Identify which cell holds the provided text, then report its (x, y) central coordinate. 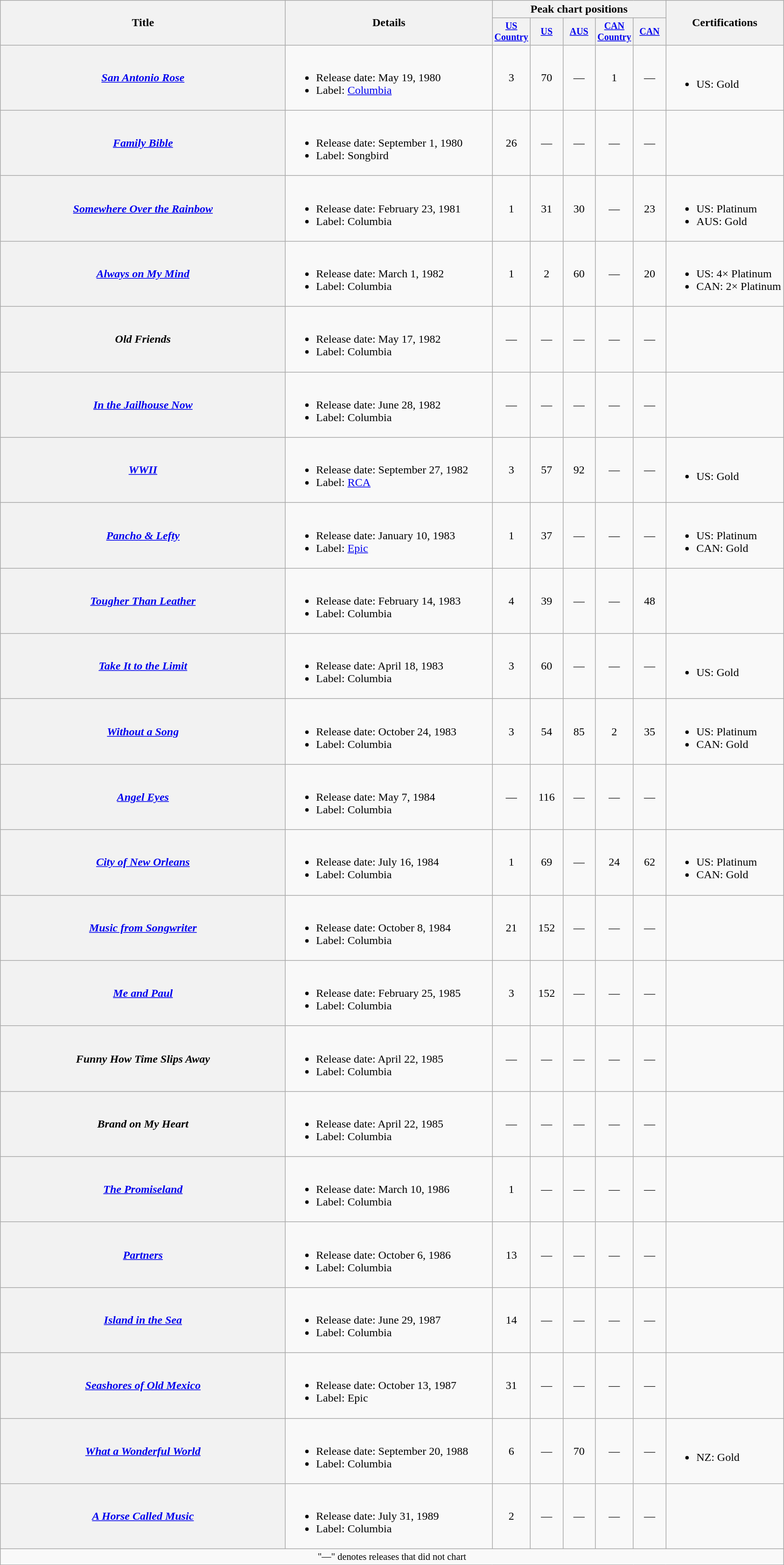
Angel Eyes (143, 797)
Release date: January 10, 1983Label: Epic (389, 536)
Pancho & Lefty (143, 536)
85 (579, 732)
A Horse Called Music (143, 1516)
In the Jailhouse Now (143, 405)
21 (511, 928)
Release date: April 18, 1983Label: Columbia (389, 666)
57 (547, 470)
Family Bible (143, 143)
13 (511, 1255)
4 (511, 601)
Release date: October 13, 1987Label: Epic (389, 1386)
Release date: September 1, 1980Label: Songbird (389, 143)
Details (389, 23)
Island in the Sea (143, 1320)
Funny How Time Slips Away (143, 1058)
37 (547, 536)
Release date: July 16, 1984Label: Columbia (389, 862)
US: PlatinumAUS: Gold (725, 208)
Take It to the Limit (143, 666)
Release date: October 6, 1986Label: Columbia (389, 1255)
NZ: Gold (725, 1451)
Certifications (725, 23)
CAN Country (614, 32)
Release date: February 14, 1983Label: Columbia (389, 601)
35 (650, 732)
Partners (143, 1255)
Old Friends (143, 339)
Release date: September 27, 1982Label: RCA (389, 470)
US (547, 32)
City of New Orleans (143, 862)
WWII (143, 470)
Release date: September 20, 1988Label: Columbia (389, 1451)
24 (614, 862)
Release date: March 10, 1986Label: Columbia (389, 1189)
30 (579, 208)
Release date: May 17, 1982Label: Columbia (389, 339)
69 (547, 862)
San Antonio Rose (143, 78)
Me and Paul (143, 993)
Music from Songwriter (143, 928)
Release date: May 7, 1984Label: Columbia (389, 797)
US Country (511, 32)
Release date: October 24, 1983Label: Columbia (389, 732)
62 (650, 862)
CAN (650, 32)
Peak chart positions (579, 9)
Release date: February 23, 1981Label: Columbia (389, 208)
The Promiseland (143, 1189)
Seashores of Old Mexico (143, 1386)
26 (511, 143)
Release date: May 19, 1980Label: Columbia (389, 78)
54 (547, 732)
Release date: February 25, 1985Label: Columbia (389, 993)
Without a Song (143, 732)
48 (650, 601)
Brand on My Heart (143, 1124)
Release date: June 28, 1982Label: Columbia (389, 405)
14 (511, 1320)
20 (650, 274)
Somewhere Over the Rainbow (143, 208)
Tougher Than Leather (143, 601)
"—" denotes releases that did not chart (392, 1557)
AUS (579, 32)
What a Wonderful World (143, 1451)
Always on My Mind (143, 274)
Release date: March 1, 1982Label: Columbia (389, 274)
Release date: June 29, 1987Label: Columbia (389, 1320)
92 (579, 470)
Title (143, 23)
Release date: October 8, 1984Label: Columbia (389, 928)
Release date: July 31, 1989Label: Columbia (389, 1516)
116 (547, 797)
US: 4× PlatinumCAN: 2× Platinum (725, 274)
23 (650, 208)
39 (547, 601)
6 (511, 1451)
